Extract the [x, y] coordinate from the center of the cell holding the provided text.  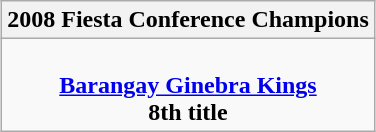
Barangay Ginebra Kings 8th title [188, 85]
2008 Fiesta Conference Champions [188, 20]
